Pinpoint the cell where the given text exists, returning its (X, Y) midpoint coordinate. 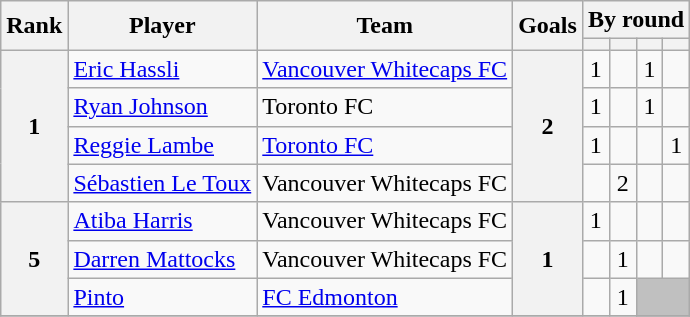
Eric Hassli (162, 69)
Pinto (162, 297)
Player (162, 26)
Ryan Johnson (162, 107)
FC Edmonton (385, 297)
Atiba Harris (162, 221)
Reggie Lambe (162, 145)
Rank (34, 26)
Sébastien Le Toux (162, 183)
By round (636, 20)
5 (34, 259)
Darren Mattocks (162, 259)
Goals (548, 26)
Team (385, 26)
